For the text-containing cell, return its midpoint in (x, y) coordinate format. 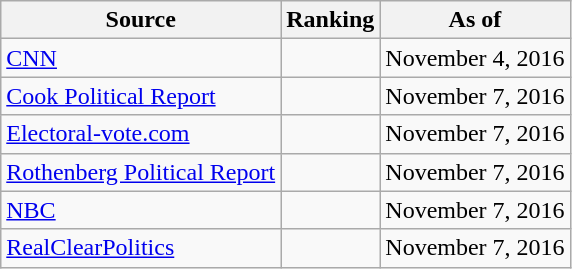
Electoral-vote.com (141, 134)
NBC (141, 210)
Cook Political Report (141, 96)
November 4, 2016 (475, 58)
Rothenberg Political Report (141, 172)
CNN (141, 58)
RealClearPolitics (141, 248)
Source (141, 20)
Ranking (330, 20)
As of (475, 20)
